Find where the given text appears and provide that cell's center as (X, Y) coordinate. 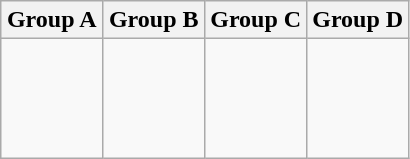
Group C (256, 20)
Group D (358, 20)
Group A (52, 20)
Group B (154, 20)
